Return [X, Y] of the center of cell containing provided text 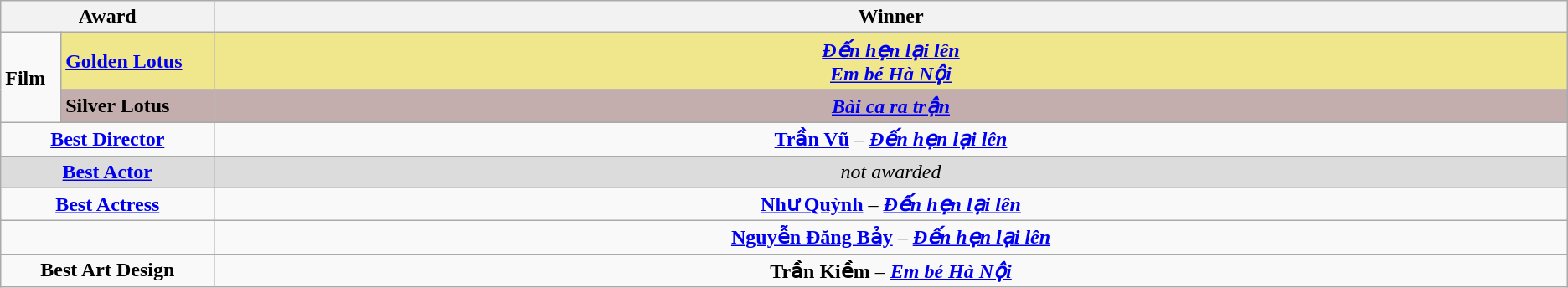
Trần Vũ – Đến hẹn lại lên [891, 139]
not awarded [891, 172]
Như Quỳnh – Đến hẹn lại lên [891, 204]
Trần Kiềm – Em bé Hà Nội [891, 270]
Best Art Design [107, 270]
Best Actress [107, 204]
Golden Lotus [137, 61]
Film [31, 78]
Đến hẹn lại lênEm bé Hà Nội [891, 61]
Silver Lotus [137, 106]
Best Director [107, 139]
Winner [891, 17]
Nguyễn Đăng Bảy – Đến hẹn lại lên [891, 238]
Award [107, 17]
Best Actor [107, 172]
Bài ca ra trận [891, 106]
